Locate the cell with the specified text and output its (X, Y) center coordinate. 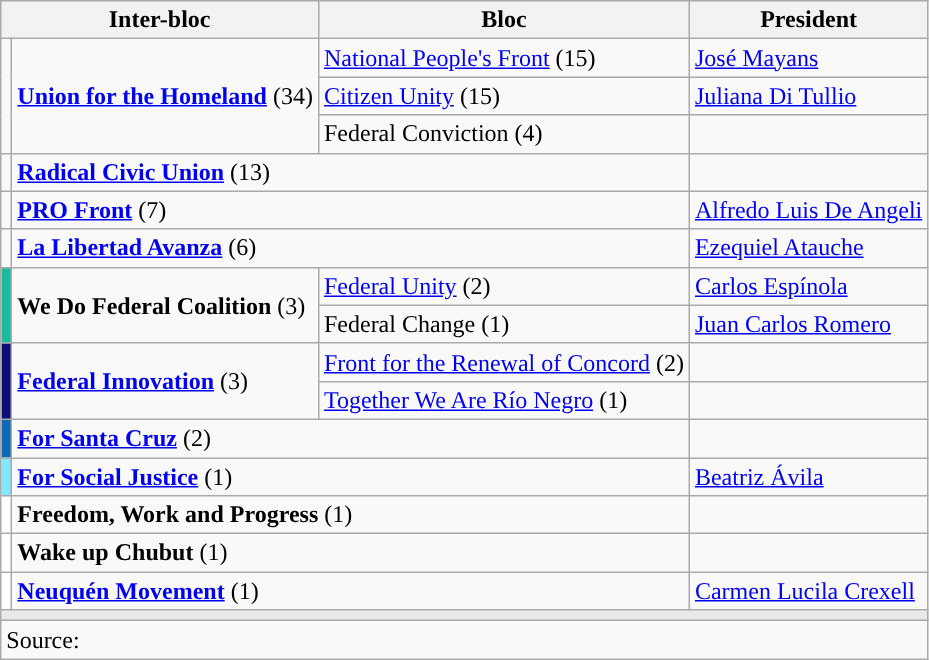
President (808, 20)
Front for the Renewal of Concord (2) (504, 362)
Juliana Di Tullio (808, 96)
Carlos Espínola (808, 286)
Wake up Chubut (1) (351, 553)
Citizen Unity (15) (504, 96)
Source: (464, 640)
Freedom, Work and Progress (1) (351, 515)
Federal Innovation (3) (166, 381)
Federal Conviction (4) (504, 134)
Radical Civic Union (13) (351, 172)
For Santa Cruz (2) (351, 438)
Together We Are Río Negro (1) (504, 400)
National People's Front (15) (504, 58)
For Social Justice (1) (351, 477)
Federal Unity (2) (504, 286)
Bloc (504, 20)
La Libertad Avanza (6) (351, 248)
PRO Front (7) (351, 210)
Alfredo Luis De Angeli (808, 210)
José Mayans (808, 58)
Ezequiel Atauche (808, 248)
Carmen Lucila Crexell (808, 591)
We Do Federal Coalition (3) (166, 305)
Union for the Homeland (34) (166, 96)
Federal Change (1) (504, 324)
Inter-bloc (160, 20)
Beatriz Ávila (808, 477)
Juan Carlos Romero (808, 324)
Neuquén Movement (1) (351, 591)
